Detect which cell encompasses the target text, then output its [x, y] center coordinate. 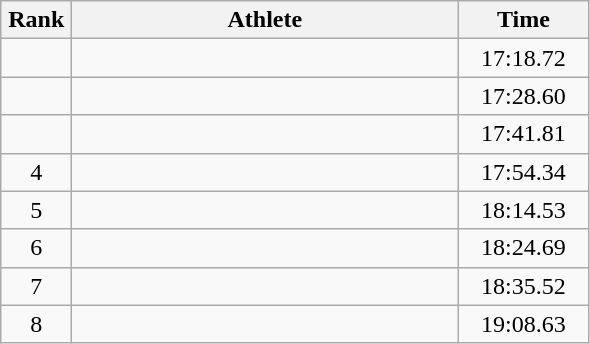
18:35.52 [524, 286]
4 [36, 172]
17:54.34 [524, 172]
19:08.63 [524, 324]
18:14.53 [524, 210]
7 [36, 286]
17:41.81 [524, 134]
Rank [36, 20]
17:28.60 [524, 96]
Athlete [265, 20]
5 [36, 210]
6 [36, 248]
17:18.72 [524, 58]
Time [524, 20]
18:24.69 [524, 248]
8 [36, 324]
